Provide the (X, Y) coordinate of the cell's center where the given text is located.  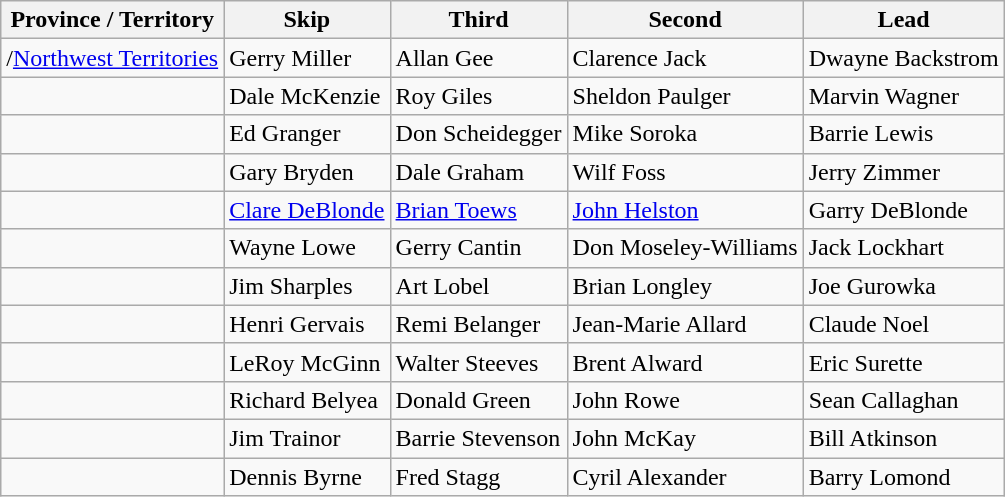
Don Moseley-Williams (685, 248)
Ed Granger (307, 134)
Donald Green (478, 400)
Henri Gervais (307, 324)
Art Lobel (478, 286)
Allan Gee (478, 58)
Wayne Lowe (307, 248)
Lead (904, 20)
Fred Stagg (478, 477)
Third (478, 20)
Jack Lockhart (904, 248)
Don Scheidegger (478, 134)
Clare DeBlonde (307, 210)
Skip (307, 20)
Richard Belyea (307, 400)
John McKay (685, 438)
Walter Steeves (478, 362)
Dale Graham (478, 172)
LeRoy McGinn (307, 362)
Jean-Marie Allard (685, 324)
Sheldon Paulger (685, 96)
Jim Trainor (307, 438)
Second (685, 20)
/Northwest Territories (112, 58)
Brian Longley (685, 286)
Wilf Foss (685, 172)
Remi Belanger (478, 324)
John Helston (685, 210)
Joe Gurowka (904, 286)
Marvin Wagner (904, 96)
Roy Giles (478, 96)
Jim Sharples (307, 286)
Barrie Stevenson (478, 438)
Gerry Cantin (478, 248)
Jerry Zimmer (904, 172)
Barrie Lewis (904, 134)
Brian Toews (478, 210)
Barry Lomond (904, 477)
John Rowe (685, 400)
Dennis Byrne (307, 477)
Gary Bryden (307, 172)
Bill Atkinson (904, 438)
Clarence Jack (685, 58)
Claude Noel (904, 324)
Province / Territory (112, 20)
Dwayne Backstrom (904, 58)
Gerry Miller (307, 58)
Mike Soroka (685, 134)
Eric Surette (904, 362)
Dale McKenzie (307, 96)
Garry DeBlonde (904, 210)
Sean Callaghan (904, 400)
Cyril Alexander (685, 477)
Brent Alward (685, 362)
